Identify which cell holds the provided text, then report its [X, Y] central coordinate. 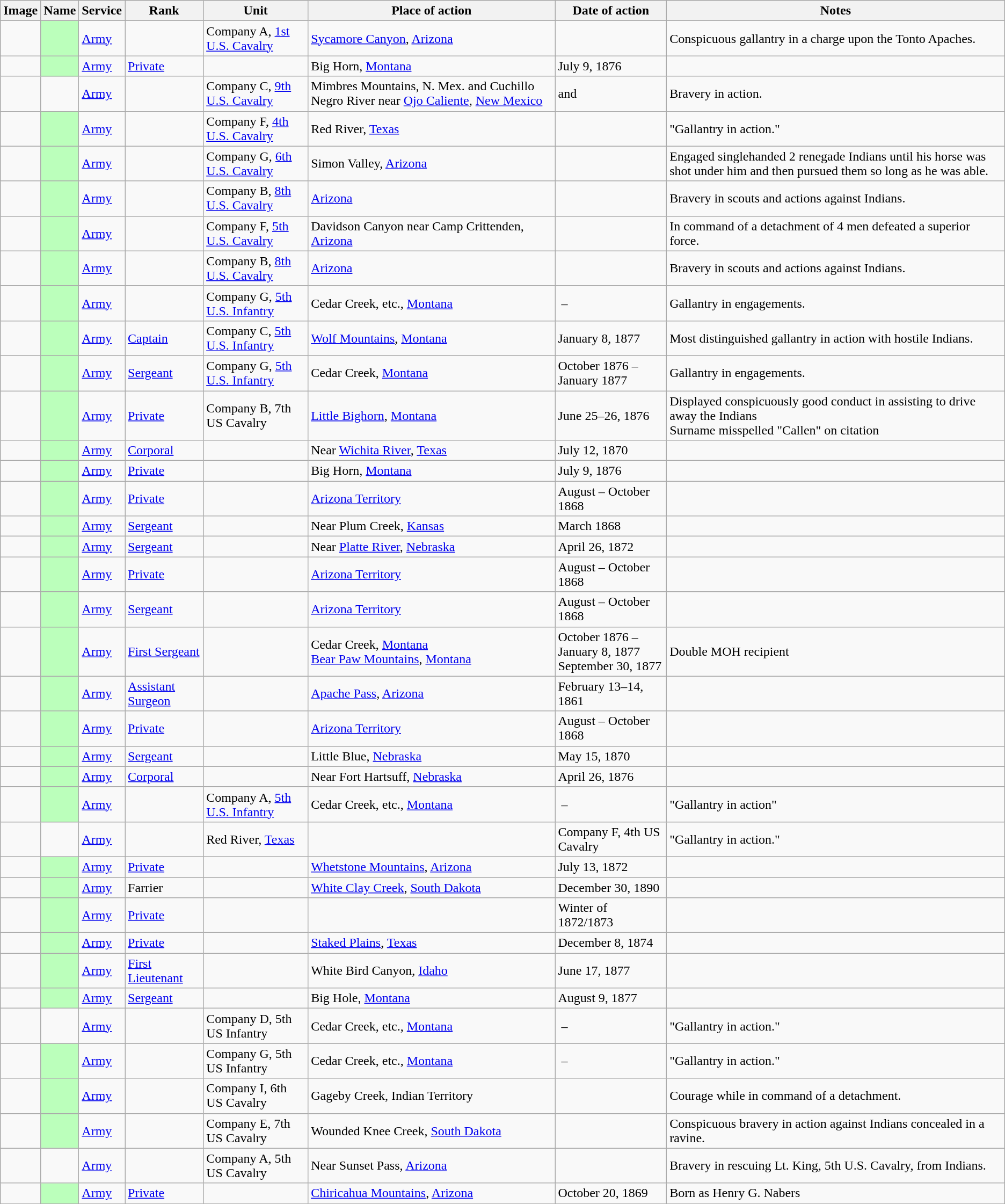
Davidson Canyon near Camp Crittenden, Arizona [432, 233]
December 8, 1874 [611, 943]
Company I, 6th US Cavalry [256, 1096]
Company F, 4th U.S. Cavalry [256, 129]
Service [102, 11]
Company F, 4th US Cavalry [611, 839]
December 30, 1890 [611, 888]
Big Hole, Montana [432, 998]
Staked Plains, Texas [432, 943]
Captain [164, 338]
October 1876 – January 1877 [611, 373]
Bravery in action. [836, 93]
Winter of 1872/1873 [611, 915]
Farrier [164, 888]
June 17, 1877 [611, 971]
Engaged singlehanded 2 renegade Indians until his horse was shot under him and then pursued them so long as he was able. [836, 163]
Mimbres Mountains, N. Mex. and Cuchillo Negro River near Ojo Caliente, New Mexico [432, 93]
April 26, 1876 [611, 777]
Whetstone Mountains, Arizona [432, 867]
Company C, 5th U.S. Infantry [256, 338]
Rank [164, 11]
Little Blue, Nebraska [432, 756]
Wounded Knee Creek, South Dakota [432, 1131]
February 13–14, 1861 [611, 694]
July 13, 1872 [611, 867]
Assistant Surgeon [164, 694]
Company C, 9th U.S. Cavalry [256, 93]
Little Bighorn, Montana [432, 416]
In command of a detachment of 4 men defeated a superior force. [836, 233]
Chiricahua Mountains, Arizona [432, 1193]
Name [60, 11]
Company A, 1st U.S. Cavalry [256, 39]
"Gallantry in action" [836, 804]
White Bird Canyon, Idaho [432, 971]
Double MOH recipient [836, 651]
April 26, 1872 [611, 547]
May 15, 1870 [611, 756]
White Clay Creek, South Dakota [432, 888]
First Lieutenant [164, 971]
Gageby Creek, Indian Territory [432, 1096]
and [611, 93]
Bravery in rescuing Lt. King, 5th U.S. Cavalry, from Indians. [836, 1165]
Courage while in command of a detachment. [836, 1096]
Company G, 6th U.S. Cavalry [256, 163]
Image [20, 11]
Born as Henry G. Nabers [836, 1193]
Cedar Creek, MontanaBear Paw Mountains, Montana [432, 651]
Company A, 5th U.S. Infantry [256, 804]
Company A, 5th US Cavalry [256, 1165]
Near Plum Creek, Kansas [432, 526]
Conspicuous gallantry in a charge upon the Tonto Apaches. [836, 39]
October 20, 1869 [611, 1193]
Notes [836, 11]
January 8, 1877 [611, 338]
Company G, 5th US Infantry [256, 1061]
Place of action [432, 11]
Displayed conspicuously good conduct in assisting to drive away the IndiansSurname misspelled "Callen" on citation [836, 416]
Wolf Mountains, Montana [432, 338]
Conspicuous bravery in action against Indians concealed in a ravine. [836, 1131]
Company B, 7th US Cavalry [256, 416]
Near Wichita River, Texas [432, 451]
Near Platte River, Nebraska [432, 547]
Most distinguished gallantry in action with hostile Indians. [836, 338]
August 9, 1877 [611, 998]
Date of action [611, 11]
Near Fort Hartsuff, Nebraska [432, 777]
Company D, 5th US Infantry [256, 1026]
March 1868 [611, 526]
June 25–26, 1876 [611, 416]
Near Sunset Pass, Arizona [432, 1165]
Simon Valley, Arizona [432, 163]
Company F, 5th U.S. Cavalry [256, 233]
Company E, 7th US Cavalry [256, 1131]
Apache Pass, Arizona [432, 694]
First Sergeant [164, 651]
October 1876 – January 8, 1877September 30, 1877 [611, 651]
July 12, 1870 [611, 451]
Cedar Creek, Montana [432, 373]
Unit [256, 11]
Sycamore Canyon, Arizona [432, 39]
